Capture the cell that displays the provided text and extract its (x, y) central coordinate. 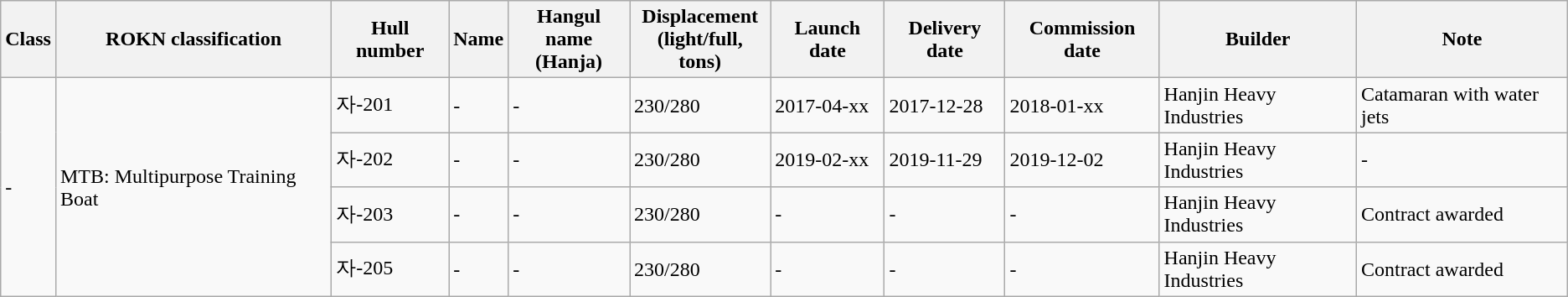
자-201 (390, 106)
ROKN classification (193, 39)
2017-04-xx (828, 106)
Hangul name(Hanja) (570, 39)
2019-12-02 (1082, 159)
Name (479, 39)
Catamaran with water jets (1462, 106)
Launch date (828, 39)
2019-11-29 (945, 159)
Commission date (1082, 39)
자-203 (390, 215)
MTB: Multipurpose Training Boat (193, 187)
Delivery date (945, 39)
자-202 (390, 159)
2017-12-28 (945, 106)
Hull number (390, 39)
자-205 (390, 268)
2019-02-xx (828, 159)
Class (28, 39)
Displacement(light/full, tons) (700, 39)
Builder (1258, 39)
Note (1462, 39)
2018-01-xx (1082, 106)
